Return the [X, Y] coordinate for the center point of the cell that contains the specified text.  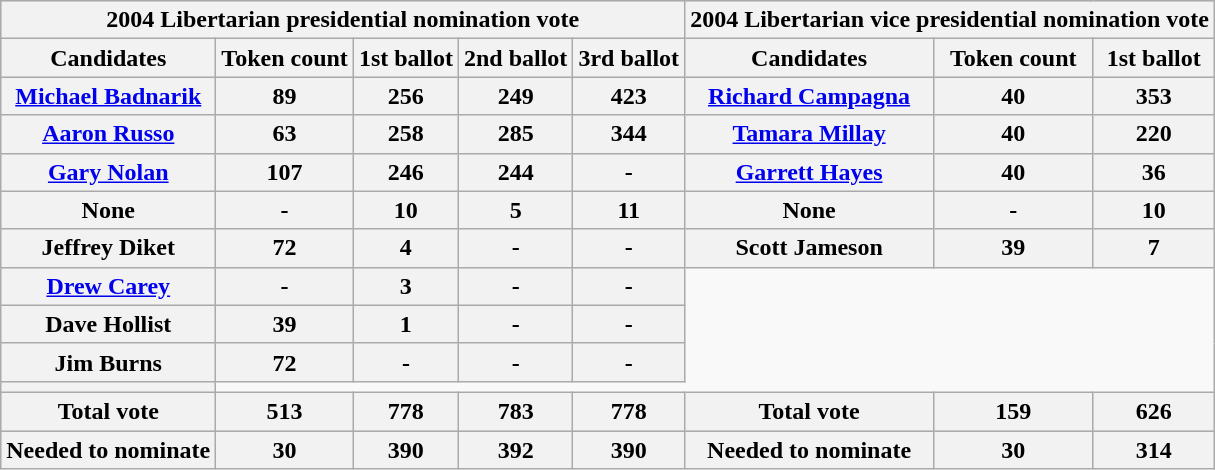
513 [285, 411]
2004 Libertarian vice presidential nomination vote [950, 20]
423 [629, 96]
Tamara Millay [810, 134]
258 [406, 134]
107 [285, 172]
Dave Hollist [108, 324]
249 [515, 96]
Jeffrey Diket [108, 248]
2004 Libertarian presidential nomination vote [343, 20]
Michael Badnarik [108, 96]
4 [406, 248]
256 [406, 96]
344 [629, 134]
159 [1014, 411]
36 [1154, 172]
Richard Campagna [810, 96]
3 [406, 286]
246 [406, 172]
Jim Burns [108, 362]
392 [515, 449]
1 [406, 324]
3rd ballot [629, 58]
783 [515, 411]
626 [1154, 411]
Scott Jameson [810, 248]
Garrett Hayes [810, 172]
Drew Carey [108, 286]
Aaron Russo [108, 134]
285 [515, 134]
353 [1154, 96]
5 [515, 210]
2nd ballot [515, 58]
244 [515, 172]
220 [1154, 134]
11 [629, 210]
Gary Nolan [108, 172]
63 [285, 134]
89 [285, 96]
314 [1154, 449]
7 [1154, 248]
